Determine the (x, y) coordinate at the center of the cell enclosing the given text.  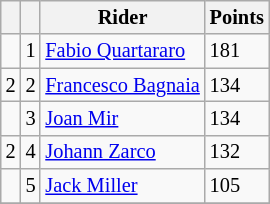
Fabio Quartararo (122, 51)
Rider (122, 17)
132 (237, 152)
5 (31, 186)
4 (31, 152)
Points (237, 17)
3 (31, 118)
105 (237, 186)
Francesco Bagnaia (122, 85)
Jack Miller (122, 186)
Joan Mir (122, 118)
181 (237, 51)
Johann Zarco (122, 152)
1 (31, 51)
